Scan for the cell matching the given text and deliver its [x, y] coordinate at center. 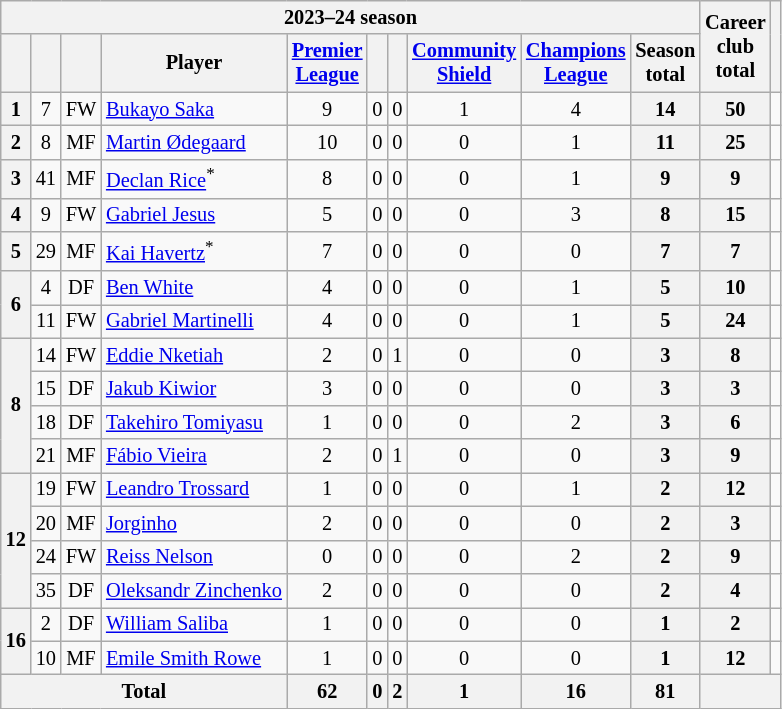
Takehiro Tomiyasu [194, 422]
Gabriel Martinelli [194, 321]
Jakub Kiwior [194, 389]
Jorginho [194, 523]
Seasontotal [665, 63]
Ben White [194, 288]
Fábio Vieira [194, 456]
41 [46, 178]
62 [328, 691]
Martin Ødegaard [194, 142]
Reiss Nelson [194, 557]
21 [46, 456]
ChampionsLeague [576, 63]
William Saliba [194, 624]
2023–24 season [350, 17]
19 [46, 489]
Emile Smith Rowe [194, 658]
50 [735, 109]
Total [144, 691]
PremierLeague [328, 63]
Bukayo Saka [194, 109]
18 [46, 422]
25 [735, 142]
Kai Havertz* [194, 252]
20 [46, 523]
Careerclubtotal [735, 46]
29 [46, 252]
81 [665, 691]
Leandro Trossard [194, 489]
Oleksandr Zinchenko [194, 590]
Gabriel Jesus [194, 215]
Eddie Nketiah [194, 355]
CommunityShield [464, 63]
Declan Rice* [194, 178]
Player [194, 63]
35 [46, 590]
